Return the [X, Y] coordinate for the center point of the cell that contains the specified text.  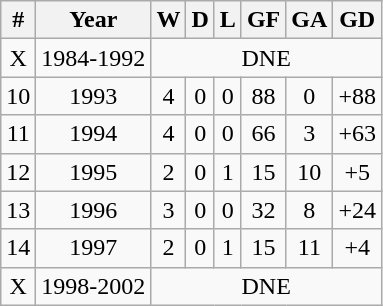
GD [358, 20]
+63 [358, 134]
1995 [94, 172]
GA [310, 20]
1994 [94, 134]
+24 [358, 210]
12 [18, 172]
D [200, 20]
# [18, 20]
1993 [94, 96]
+88 [358, 96]
1997 [94, 248]
+5 [358, 172]
13 [18, 210]
66 [263, 134]
1998-2002 [94, 286]
1996 [94, 210]
+4 [358, 248]
GF [263, 20]
1984-1992 [94, 58]
Year [94, 20]
L [228, 20]
W [168, 20]
8 [310, 210]
32 [263, 210]
14 [18, 248]
88 [263, 96]
